Determine the (x, y) coordinate at the center of the cell enclosing the given text.  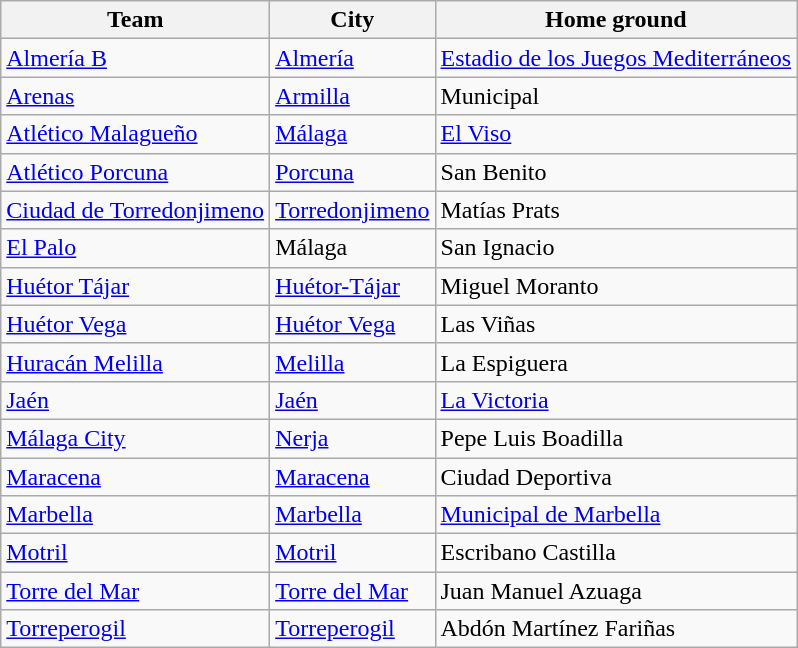
Armilla (352, 96)
La Victoria (616, 400)
Atlético Porcuna (136, 172)
Estadio de los Juegos Mediterráneos (616, 58)
Melilla (352, 362)
Team (136, 20)
Escribano Castilla (616, 553)
Miguel Moranto (616, 286)
City (352, 20)
Pepe Luis Boadilla (616, 438)
Ciudad Deportiva (616, 477)
Almería (352, 58)
Abdón Martínez Fariñas (616, 629)
Ciudad de Torredonjimeno (136, 210)
Huétor-Tájar (352, 286)
Municipal (616, 96)
La Espiguera (616, 362)
Málaga City (136, 438)
Home ground (616, 20)
Porcuna (352, 172)
Almería B (136, 58)
Matías Prats (616, 210)
Huétor Tájar (136, 286)
San Benito (616, 172)
Torredonjimeno (352, 210)
San Ignacio (616, 248)
Atlético Malagueño (136, 134)
Municipal de Marbella (616, 515)
El Palo (136, 248)
El Viso (616, 134)
Huracán Melilla (136, 362)
Arenas (136, 96)
Nerja (352, 438)
Juan Manuel Azuaga (616, 591)
Las Viñas (616, 324)
